Detect which cell encompasses the target text, then output its [X, Y] center coordinate. 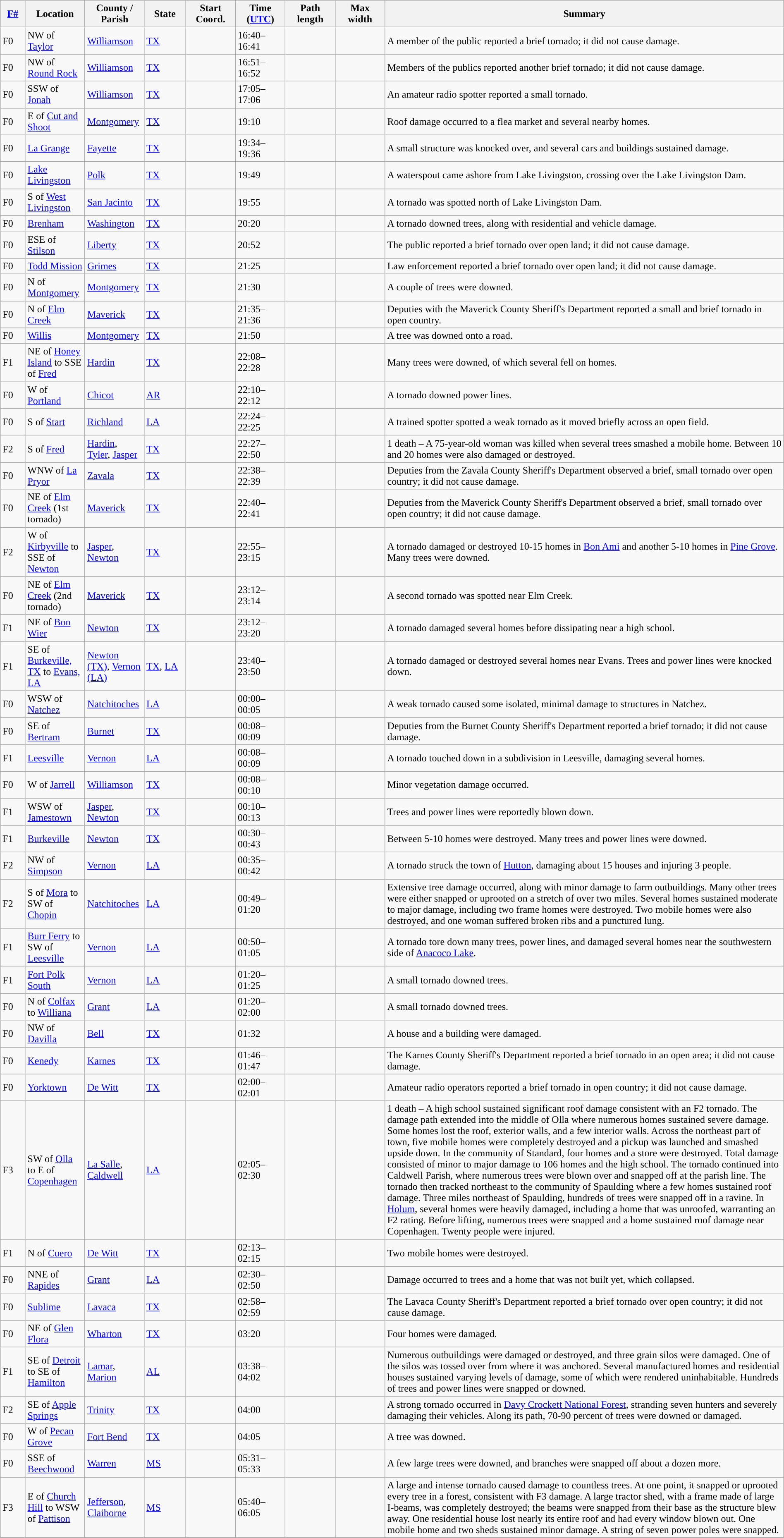
00:49–01:20 [260, 904]
01:46–01:47 [260, 1060]
19:49 [260, 175]
San Jacinto [114, 202]
NE of Honey Island to SSE of Fred [55, 363]
22:55–23:15 [260, 552]
Four homes were damaged. [584, 1333]
N of Montgomery [55, 287]
Polk [114, 175]
A house and a building were damaged. [584, 1034]
S of Fred [55, 449]
Yorktown [55, 1088]
A small structure was knocked over, and several cars and buildings sustained damage. [584, 148]
20:52 [260, 245]
03:20 [260, 1333]
22:40–22:41 [260, 508]
SW of Olla to E of Copenhagen [55, 1170]
Burkeville [55, 839]
NE of Elm Creek (2nd tornado) [55, 596]
N of Elm Creek [55, 314]
Lavaca [114, 1307]
W of Portland [55, 395]
S of West Livingston [55, 202]
Law enforcement reported a brief tornado over open land; it did not cause damage. [584, 266]
Amateur radio operators reported a brief tornado in open country; it did not cause damage. [584, 1088]
Wharton [114, 1333]
A weak tornado caused some isolated, minimal damage to structures in Natchez. [584, 704]
05:40–06:05 [260, 1507]
Warren [114, 1464]
19:10 [260, 122]
Burnet [114, 731]
Lamar, Marion [114, 1371]
02:05–02:30 [260, 1170]
A few large trees were downed, and branches were snapped off about a dozen more. [584, 1464]
Fort Bend [114, 1437]
SE of Detroit to SE of Hamilton [55, 1371]
AL [165, 1371]
WSW of Natchez [55, 704]
02:58–02:59 [260, 1307]
23:12–23:14 [260, 596]
SE of Burkeville, TX to Evans, LA [55, 666]
16:40–16:41 [260, 41]
A trained spotter spotted a weak tornado as it moved briefly across an open field. [584, 422]
00:10–00:13 [260, 811]
E of Cut and Shoot [55, 122]
AR [165, 395]
A tornado damaged or destroyed several homes near Evans. Trees and power lines were knocked down. [584, 666]
16:51–16:52 [260, 68]
Grimes [114, 266]
NNE of Rapides [55, 1280]
S of Mora to SW of Chopin [55, 904]
Path length [310, 14]
19:55 [260, 202]
20:20 [260, 223]
A tree was downed onto a road. [584, 336]
04:00 [260, 1409]
Willis [55, 336]
Max width [360, 14]
21:50 [260, 336]
County / Parish [114, 14]
Deputies from the Burnet County Sheriff's Department reported a brief tornado; it did not cause damage. [584, 731]
A tornado tore down many trees, power lines, and damaged several homes near the southwestern side of Anacoco Lake. [584, 947]
17:05–17:06 [260, 94]
A member of the public reported a brief tornado; it did not cause damage. [584, 41]
21:30 [260, 287]
SE of Bertram [55, 731]
A tornado downed trees, along with residential and vehicle damage. [584, 223]
Todd Mission [55, 266]
Fayette [114, 148]
SSE of Beechwood [55, 1464]
22:08–22:28 [260, 363]
Burr Ferry to SW of Leesville [55, 947]
Liberty [114, 245]
NE of Elm Creek (1st tornado) [55, 508]
Roof damage occurred to a flea market and several nearby homes. [584, 122]
Lake Livingston [55, 175]
01:32 [260, 1034]
Kenedy [55, 1060]
An amateur radio spotter reported a small tornado. [584, 94]
N of Cuero [55, 1253]
01:20–02:00 [260, 1007]
A tornado damaged or destroyed 10-15 homes in Bon Ami and another 5-10 homes in Pine Grove. Many trees were downed. [584, 552]
N of Colfax to Williana [55, 1007]
Richland [114, 422]
La Grange [55, 148]
00:08–00:10 [260, 785]
Bell [114, 1034]
1 death – A 75-year-old woman was killed when several trees smashed a mobile home. Between 10 and 20 homes were also damaged or destroyed. [584, 449]
F# [13, 14]
Many trees were downed, of which several fell on homes. [584, 363]
00:00–00:05 [260, 704]
Hardin, Tyler, Jasper [114, 449]
21:25 [260, 266]
23:12–23:20 [260, 628]
Time (UTC) [260, 14]
Minor vegetation damage occurred. [584, 785]
A tree was downed. [584, 1437]
05:31–05:33 [260, 1464]
A tornado damaged several homes before dissipating near a high school. [584, 628]
W of Jarrell [55, 785]
01:20–01:25 [260, 980]
Deputies with the Maverick County Sheriff's Department reported a small and brief tornado in open country. [584, 314]
Deputies from the Zavala County Sheriff's Department observed a brief, small tornado over open country; it did not cause damage. [584, 476]
22:27–22:50 [260, 449]
00:35–00:42 [260, 866]
04:05 [260, 1437]
A tornado was spotted north of Lake Livingston Dam. [584, 202]
E of Church Hill to WSW of Pattison [55, 1507]
02:13–02:15 [260, 1253]
The Lavaca County Sheriff's Department reported a brief tornado over open country; it did not cause damage. [584, 1307]
00:30–00:43 [260, 839]
Zavala [114, 476]
22:38–22:39 [260, 476]
Summary [584, 14]
WNW of La Pryor [55, 476]
Location [55, 14]
W of Pecan Grove [55, 1437]
State [165, 14]
Newton (TX), Vernon (LA) [114, 666]
NE of Glen Flora [55, 1333]
TX, LA [165, 666]
Washington [114, 223]
A tornado downed power lines. [584, 395]
W of Kirbyville to SSE of Newton [55, 552]
19:34–19:36 [260, 148]
Sublime [55, 1307]
Fort Polk South [55, 980]
Jefferson, Claiborne [114, 1507]
SSW of Jonah [55, 94]
Members of the publics reported another brief tornado; it did not cause damage. [584, 68]
02:00–02:01 [260, 1088]
A waterspout came ashore from Lake Livingston, crossing over the Lake Livingston Dam. [584, 175]
Karnes [114, 1060]
Two mobile homes were destroyed. [584, 1253]
02:30–02:50 [260, 1280]
22:24–22:25 [260, 422]
A couple of trees were downed. [584, 287]
Chicot [114, 395]
S of Start [55, 422]
NW of Simpson [55, 866]
Start Coord. [210, 14]
21:35–21:36 [260, 314]
NW of Taylor [55, 41]
22:10–22:12 [260, 395]
Damage occurred to trees and a home that was not built yet, which collapsed. [584, 1280]
La Salle, Caldwell [114, 1170]
Hardin [114, 363]
Trees and power lines were reportedly blown down. [584, 811]
03:38–04:02 [260, 1371]
A tornado struck the town of Hutton, damaging about 15 houses and injuring 3 people. [584, 866]
NE of Bon Wier [55, 628]
ESE of Stilson [55, 245]
A tornado touched down in a subdivision in Leesville, damaging several homes. [584, 758]
00:50–01:05 [260, 947]
Brenham [55, 223]
The public reported a brief tornado over open land; it did not cause damage. [584, 245]
A second tornado was spotted near Elm Creek. [584, 596]
NW of Round Rock [55, 68]
WSW of Jamestown [55, 811]
23:40–23:50 [260, 666]
Between 5-10 homes were destroyed. Many trees and power lines were downed. [584, 839]
Trinity [114, 1409]
Deputies from the Maverick County Sheriff's Department observed a brief, small tornado over open country; it did not cause damage. [584, 508]
SE of Apple Springs [55, 1409]
NW of Davilla [55, 1034]
Leesville [55, 758]
The Karnes County Sheriff's Department reported a brief tornado in an open area; it did not cause damage. [584, 1060]
